Scan for the cell matching the given text and deliver its [x, y] coordinate at center. 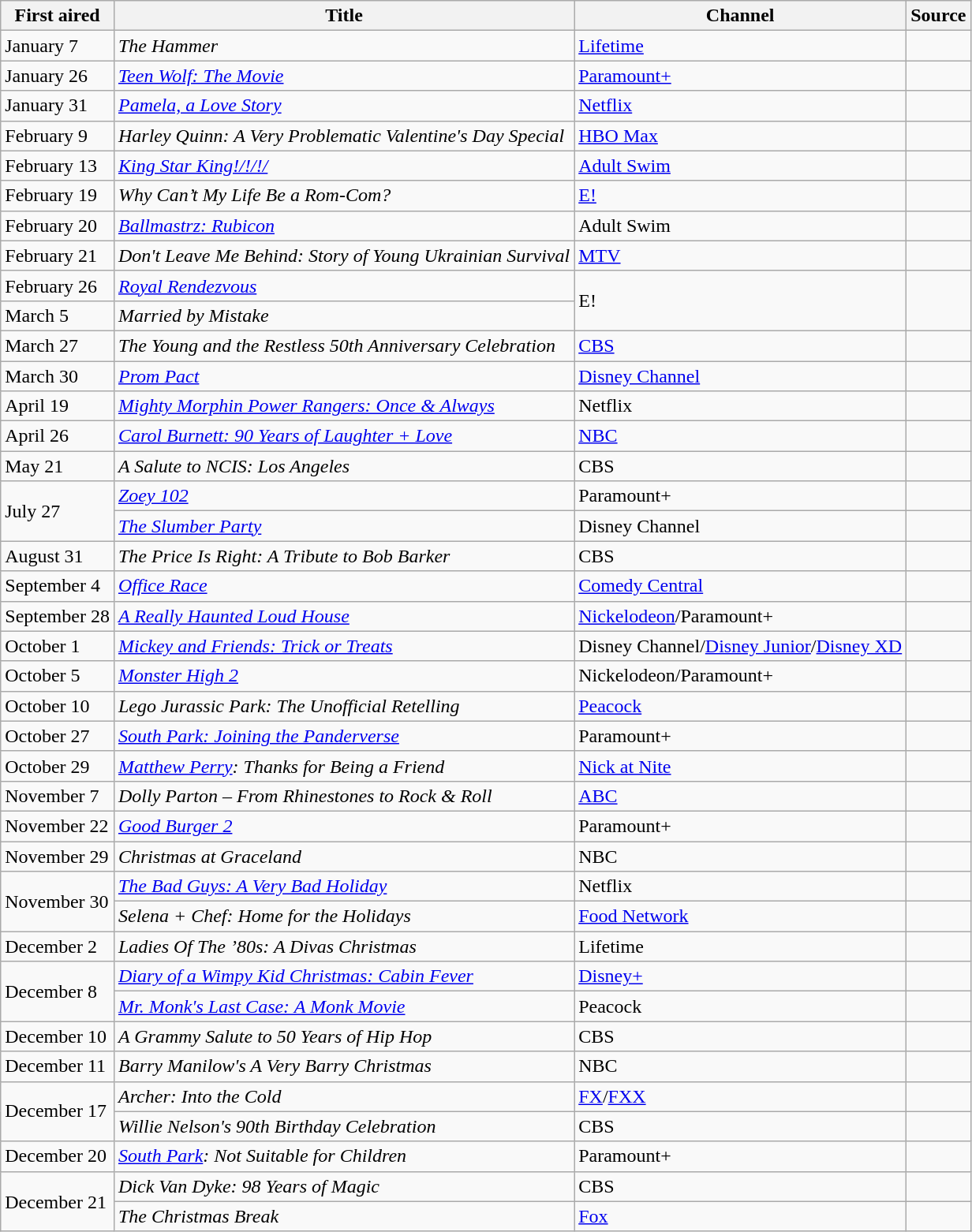
February 9 [58, 136]
March 30 [58, 376]
November 29 [58, 856]
November 22 [58, 826]
South Park: Joining the Panderverse [344, 736]
Zoey 102 [344, 496]
February 20 [58, 226]
MTV [740, 256]
April 26 [58, 436]
October 1 [58, 646]
Dick Van Dyke: 98 Years of Magic [344, 1186]
The Price Is Right: A Tribute to Bob Barker [344, 556]
The Christmas Break [344, 1216]
Mighty Morphin Power Rangers: Once & Always [344, 406]
Disney Channel/Disney Junior/Disney XD [740, 646]
Comedy Central [740, 586]
February 21 [58, 256]
The Slumber Party [344, 526]
March 27 [58, 345]
January 31 [58, 106]
November 7 [58, 796]
Food Network [740, 917]
Office Race [344, 586]
HBO Max [740, 136]
Why Can’t My Life Be a Rom-Com? [344, 196]
The Bad Guys: A Very Bad Holiday [344, 887]
October 27 [58, 736]
Mickey and Friends: Trick or Treats [344, 646]
October 10 [58, 706]
The Hammer [344, 46]
Title [344, 16]
December 8 [58, 991]
Royal Rendezvous [344, 286]
September 4 [58, 586]
The Young and the Restless 50th Anniversary Celebration [344, 345]
August 31 [58, 556]
February 26 [58, 286]
FX/FXX [740, 1096]
ABC [740, 796]
Monster High 2 [344, 676]
October 29 [58, 766]
March 5 [58, 315]
Good Burger 2 [344, 826]
Prom Pact [344, 376]
First aired [58, 16]
December 17 [58, 1111]
December 10 [58, 1036]
Don't Leave Me Behind: Story of Young Ukrainian Survival [344, 256]
Married by Mistake [344, 315]
King Star King!/!/!/ [344, 166]
Channel [740, 16]
Selena + Chef: Home for the Holidays [344, 917]
Harley Quinn: A Very Problematic Valentine's Day Special [344, 136]
Ladies Of The ’80s: A Divas Christmas [344, 946]
July 27 [58, 511]
May 21 [58, 466]
Barry Manilow's A Very Barry Christmas [344, 1066]
December 2 [58, 946]
January 26 [58, 76]
December 21 [58, 1201]
Willie Nelson's 90th Birthday Celebration [344, 1126]
January 7 [58, 46]
December 11 [58, 1066]
Archer: Into the Cold [344, 1096]
Ballmastrz: Rubicon [344, 226]
Lego Jurassic Park: The Unofficial Retelling [344, 706]
Christmas at Graceland [344, 856]
Fox [740, 1216]
Teen Wolf: The Movie [344, 76]
Source [939, 16]
September 28 [58, 616]
Dolly Parton – From Rhinestones to Rock & Roll [344, 796]
A Really Haunted Loud House [344, 616]
December 20 [58, 1156]
Mr. Monk's Last Case: A Monk Movie [344, 1006]
Diary of a Wimpy Kid Christmas: Cabin Fever [344, 976]
February 13 [58, 166]
February 19 [58, 196]
South Park: Not Suitable for Children [344, 1156]
A Salute to NCIS: Los Angeles [344, 466]
Carol Burnett: 90 Years of Laughter + Love [344, 436]
Pamela, a Love Story [344, 106]
Nick at Nite [740, 766]
November 30 [58, 902]
April 19 [58, 406]
Disney+ [740, 976]
A Grammy Salute to 50 Years of Hip Hop [344, 1036]
Matthew Perry: Thanks for Being a Friend [344, 766]
October 5 [58, 676]
